Return the [x, y] coordinate for the center point of the cell that contains the specified text.  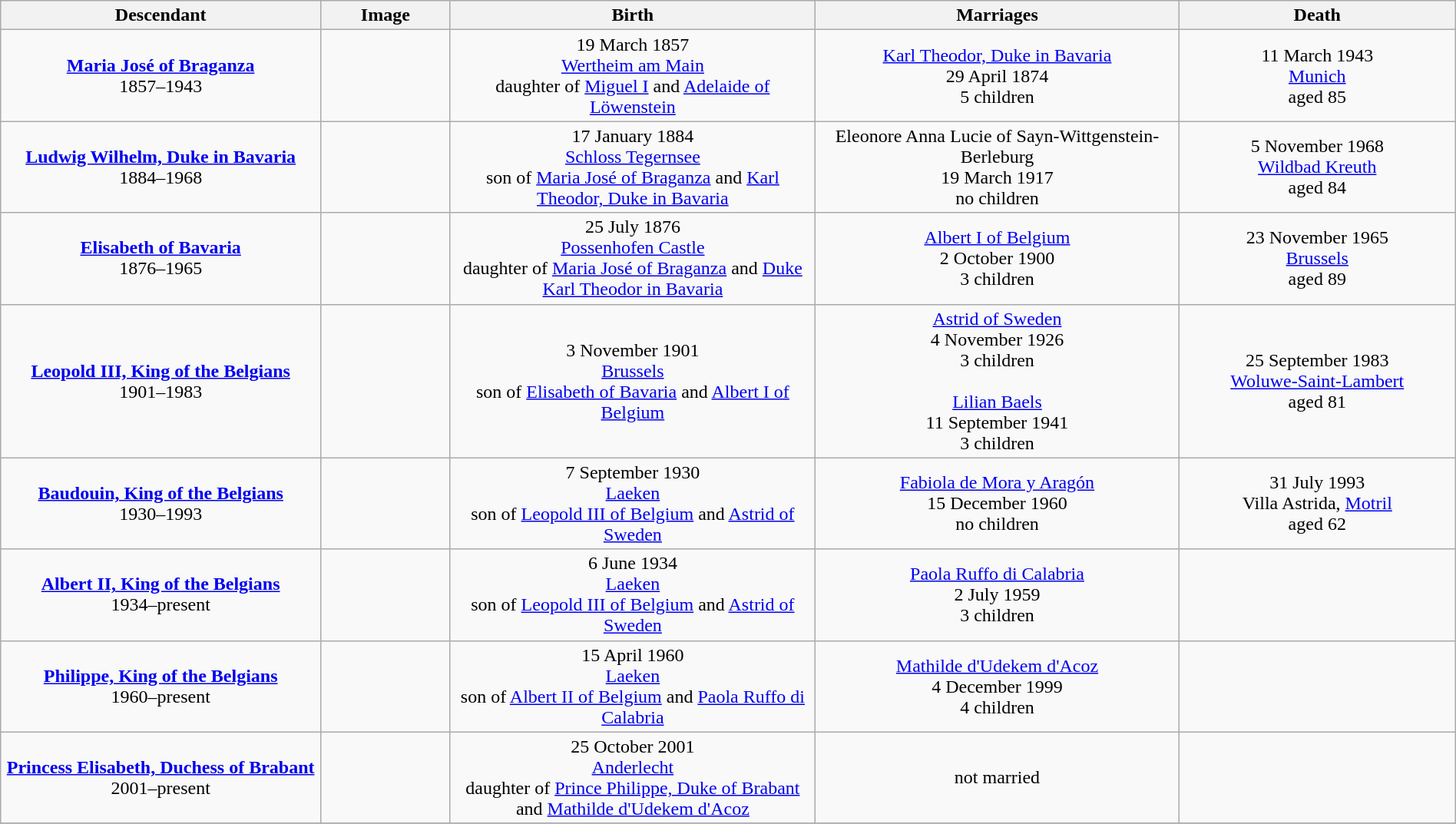
Baudouin, King of the Belgians1930–1993 [161, 504]
3 November 1901Brusselsson of Elisabeth of Bavaria and Albert I of Belgium [633, 381]
19 March 1857Wertheim am Maindaughter of Miguel I and Adelaide of Löwenstein [633, 75]
Descendant [161, 15]
Image [386, 15]
Paola Ruffo di Calabria2 July 19593 children [998, 594]
Fabiola de Mora y Aragón15 December 1960no children [998, 504]
31 July 1993Villa Astrida, Motrilaged 62 [1317, 504]
7 September 1930Laekenson of Leopold III of Belgium and Astrid of Sweden [633, 504]
23 November 1965Brusselsaged 89 [1317, 258]
Marriages [998, 15]
Elisabeth of Bavaria1876–1965 [161, 258]
6 June 1934Laekenson of Leopold III of Belgium and Astrid of Sweden [633, 594]
Astrid of Sweden4 November 19263 childrenLilian Baels11 September 19413 children [998, 381]
Mathilde d'Udekem d'Acoz4 December 19994 children [998, 687]
Philippe, King of the Belgians1960–present [161, 687]
5 November 1968Wildbad Kreuthaged 84 [1317, 167]
11 March 1943Munichaged 85 [1317, 75]
Death [1317, 15]
Eleonore Anna Lucie of Sayn-Wittgenstein-Berleburg19 March 1917 no children [998, 167]
Karl Theodor, Duke in Bavaria29 April 18745 children [998, 75]
Ludwig Wilhelm, Duke in Bavaria1884–1968 [161, 167]
17 January 1884Schloss Tegernseeson of Maria José of Braganza and Karl Theodor, Duke in Bavaria [633, 167]
Albert II, King of the Belgians1934–present [161, 594]
25 July 1876Possenhofen Castledaughter of Maria José of Braganza and Duke Karl Theodor in Bavaria [633, 258]
15 April 1960Laekenson of Albert II of Belgium and Paola Ruffo di Calabria [633, 687]
25 September 1983Woluwe-Saint-Lambertaged 81 [1317, 381]
Maria José of Braganza1857–1943 [161, 75]
Albert I of Belgium2 October 19003 children [998, 258]
25 October 2001Anderlechtdaughter of Prince Philippe, Duke of Brabant and Mathilde d'Udekem d'Acoz [633, 777]
not married [998, 777]
Birth [633, 15]
Leopold III, King of the Belgians1901–1983 [161, 381]
Princess Elisabeth, Duchess of Brabant2001–present [161, 777]
